Find where the given text appears and provide that cell's center as [x, y] coordinate. 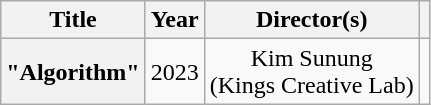
2023 [174, 72]
"Algorithm" [73, 72]
Director(s) [312, 20]
Kim Sunung(Kings Creative Lab) [312, 72]
Title [73, 20]
Year [174, 20]
